Find where the given text appears and provide that cell's center as [x, y] coordinate. 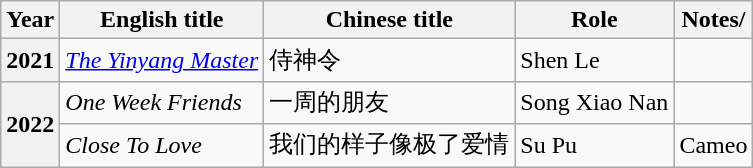
Close To Love [162, 146]
Chinese title [390, 20]
Notes/ [714, 20]
Year [30, 20]
2022 [30, 124]
Su Pu [594, 146]
一周的朋友 [390, 102]
Cameo [714, 146]
Shen Le [594, 60]
Role [594, 20]
The Yinyang Master [162, 60]
2021 [30, 60]
我们的样子像极了爱情 [390, 146]
One Week Friends [162, 102]
侍神令 [390, 60]
Song Xiao Nan [594, 102]
English title [162, 20]
